Find where the given text appears and provide that cell's center as [x, y] coordinate. 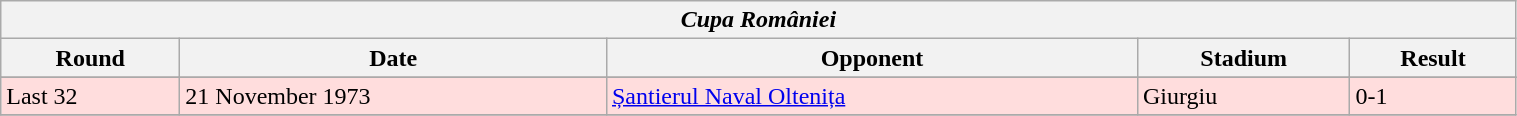
Result [1433, 58]
Last 32 [90, 96]
Stadium [1243, 58]
Giurgiu [1243, 96]
0-1 [1433, 96]
Cupa României [758, 20]
Opponent [872, 58]
21 November 1973 [394, 96]
Șantierul Naval Oltenița [872, 96]
Round [90, 58]
Date [394, 58]
